Locate the cell with the specified text and output its (X, Y) center coordinate. 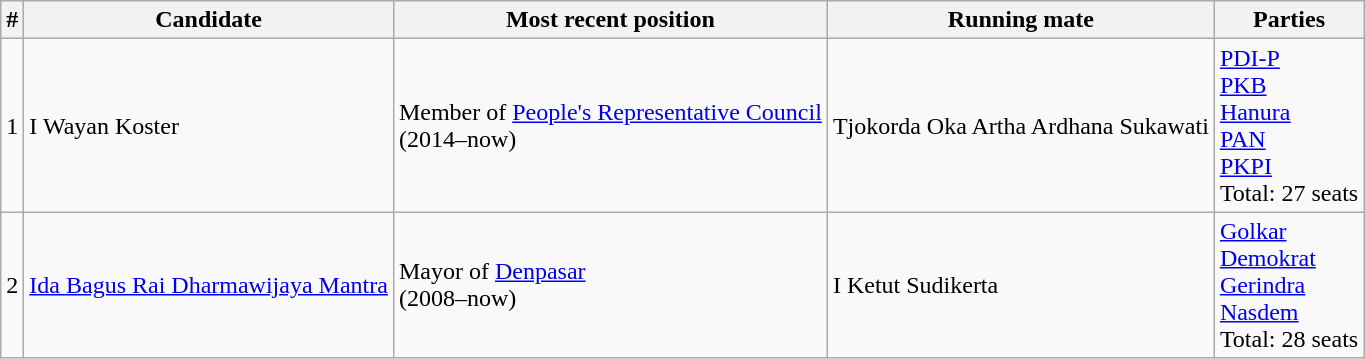
# (12, 20)
2 (12, 285)
I Wayan Koster (209, 126)
Mayor of Denpasar(2008–now) (610, 285)
Most recent position (610, 20)
Candidate (209, 20)
I Ketut Sudikerta (1020, 285)
Parties (1288, 20)
PDI-PPKBHanuraPANPKPITotal: 27 seats (1288, 126)
Running mate (1020, 20)
GolkarDemokratGerindraNasdemTotal: 28 seats (1288, 285)
Ida Bagus Rai Dharmawijaya Mantra (209, 285)
1 (12, 126)
Member of People's Representative Council(2014–now) (610, 126)
Tjokorda Oka Artha Ardhana Sukawati (1020, 126)
